Output the (x, y) coordinate of the center of the cell containing the given text.  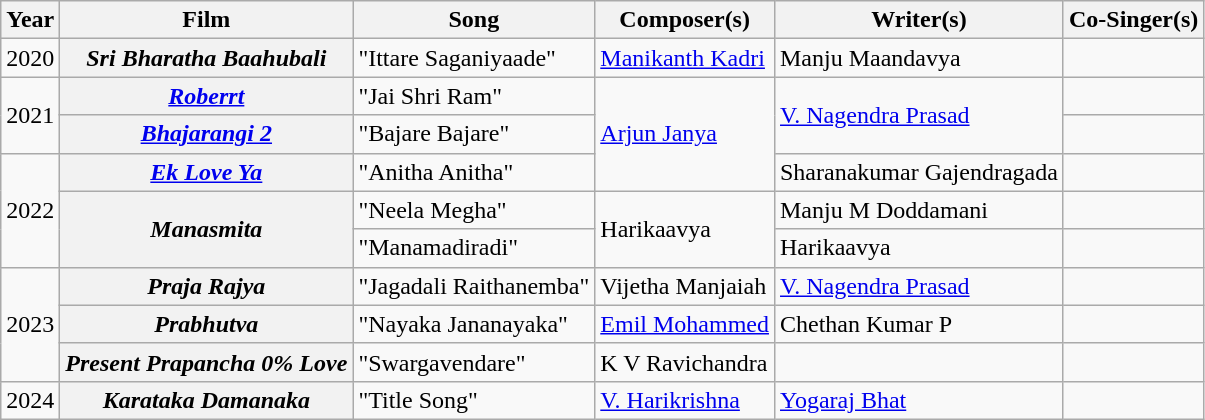
Film (206, 20)
Co-Singer(s) (1133, 20)
2024 (30, 400)
Year (30, 20)
"Nayaka Jananayaka" (474, 324)
"Title Song" (474, 400)
Sri Bharatha Baahubali (206, 58)
"Anitha Anitha" (474, 172)
Manikanth Kadri (685, 58)
"Jai Shri Ram" (474, 96)
Praja Rajya (206, 286)
"Manamadiradi" (474, 248)
Present Prapancha 0% Love (206, 362)
Vijetha Manjaiah (685, 286)
2020 (30, 58)
Ek Love Ya (206, 172)
Writer(s) (918, 20)
"Bajare Bajare" (474, 134)
Karataka Damanaka (206, 400)
Manju Maandavya (918, 58)
2022 (30, 210)
Arjun Janya (685, 134)
Roberrt (206, 96)
Manasmita (206, 229)
"Neela Megha" (474, 210)
Chethan Kumar P (918, 324)
K V Ravichandra (685, 362)
2023 (30, 324)
Emil Mohammed (685, 324)
"Jagadali Raithanemba" (474, 286)
Song (474, 20)
V. Harikrishna (685, 400)
Bhajarangi 2 (206, 134)
"Ittare Saganiyaade" (474, 58)
Yogaraj Bhat (918, 400)
Prabhutva (206, 324)
Sharanakumar Gajendragada (918, 172)
"Swargavendare" (474, 362)
2021 (30, 115)
Composer(s) (685, 20)
Manju M Doddamani (918, 210)
